From the cell containing the given text, extract its center point as (x, y) coordinate. 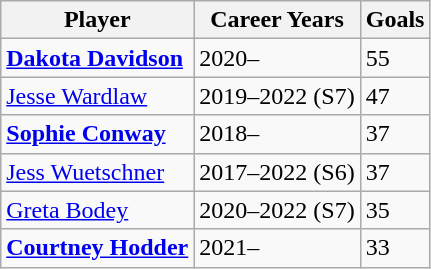
35 (395, 210)
47 (395, 96)
2021– (277, 248)
2017–2022 (S6) (277, 172)
Sophie Conway (98, 134)
Career Years (277, 20)
55 (395, 58)
2019–2022 (S7) (277, 96)
Dakota Davidson (98, 58)
Player (98, 20)
2020–2022 (S7) (277, 210)
2020– (277, 58)
Courtney Hodder (98, 248)
Jess Wuetschner (98, 172)
Greta Bodey (98, 210)
33 (395, 248)
Jesse Wardlaw (98, 96)
Goals (395, 20)
2018– (277, 134)
